For the text-containing cell, return its midpoint in [X, Y] coordinate format. 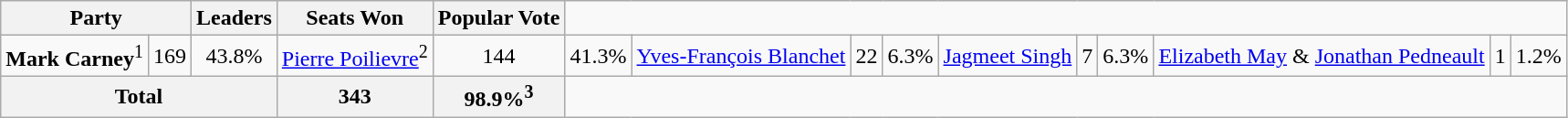
Total [139, 97]
Party [97, 18]
41.3% [599, 57]
Leaders [235, 18]
Popular Vote [498, 18]
22 [867, 57]
Yves-François Blanchet [741, 57]
Mark Carney1 [75, 57]
1.2% [1539, 57]
1 [1500, 57]
343 [354, 97]
43.8% [235, 57]
98.9%3 [498, 97]
Jagmeet Singh [1008, 57]
7 [1088, 57]
Elizabeth May & Jonathan Pedneault [1322, 57]
Seats Won [354, 18]
Pierre Poilievre2 [354, 57]
169 [170, 57]
144 [498, 57]
